Pinpoint the cell where the given text exists, returning its [X, Y] midpoint coordinate. 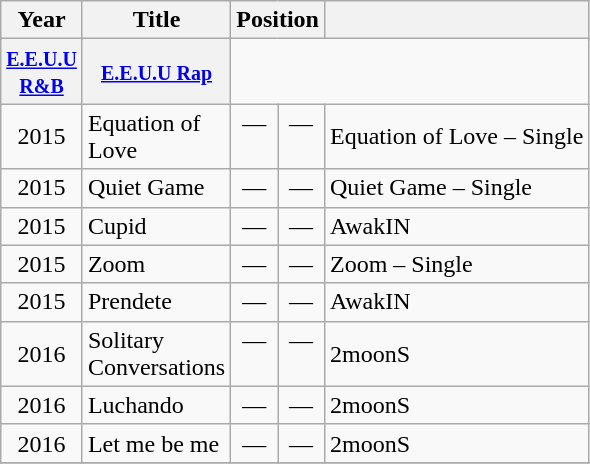
Luchando [156, 405]
Year [42, 20]
Let me be me [156, 443]
Title [156, 20]
Prendete [156, 302]
E.E.U.U R&B [42, 72]
Cupid [156, 226]
Quiet Game [156, 188]
Zoom – Single [456, 264]
Equation of Love [156, 136]
Zoom [156, 264]
E.E.U.U Rap [156, 72]
Quiet Game – Single [456, 188]
Solitary Conversations [156, 354]
Equation of Love – Single [456, 136]
Position [278, 20]
